Return the (X, Y) coordinate for the center point of the cell that contains the specified text.  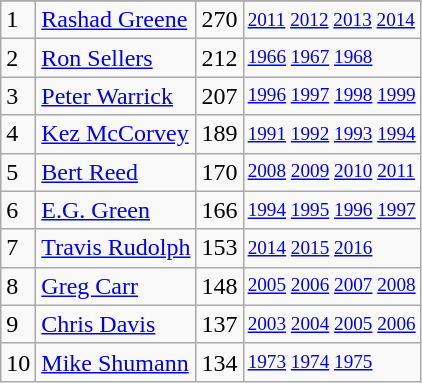
Mike Shumann (116, 362)
2003 2004 2005 2006 (332, 324)
9 (18, 324)
Bert Reed (116, 172)
1996 1997 1998 1999 (332, 96)
148 (220, 286)
7 (18, 248)
166 (220, 210)
189 (220, 134)
Travis Rudolph (116, 248)
134 (220, 362)
2008 2009 2010 2011 (332, 172)
2 (18, 58)
Kez McCorvey (116, 134)
153 (220, 248)
6 (18, 210)
8 (18, 286)
Greg Carr (116, 286)
137 (220, 324)
1973 1974 1975 (332, 362)
270 (220, 20)
1994 1995 1996 1997 (332, 210)
Peter Warrick (116, 96)
2014 2015 2016 (332, 248)
Rashad Greene (116, 20)
5 (18, 172)
1 (18, 20)
Chris Davis (116, 324)
1991 1992 1993 1994 (332, 134)
4 (18, 134)
207 (220, 96)
2005 2006 2007 2008 (332, 286)
1966 1967 1968 (332, 58)
10 (18, 362)
E.G. Green (116, 210)
212 (220, 58)
Ron Sellers (116, 58)
3 (18, 96)
170 (220, 172)
2011 2012 2013 2014 (332, 20)
